Scan for the cell matching the given text and deliver its (X, Y) coordinate at center. 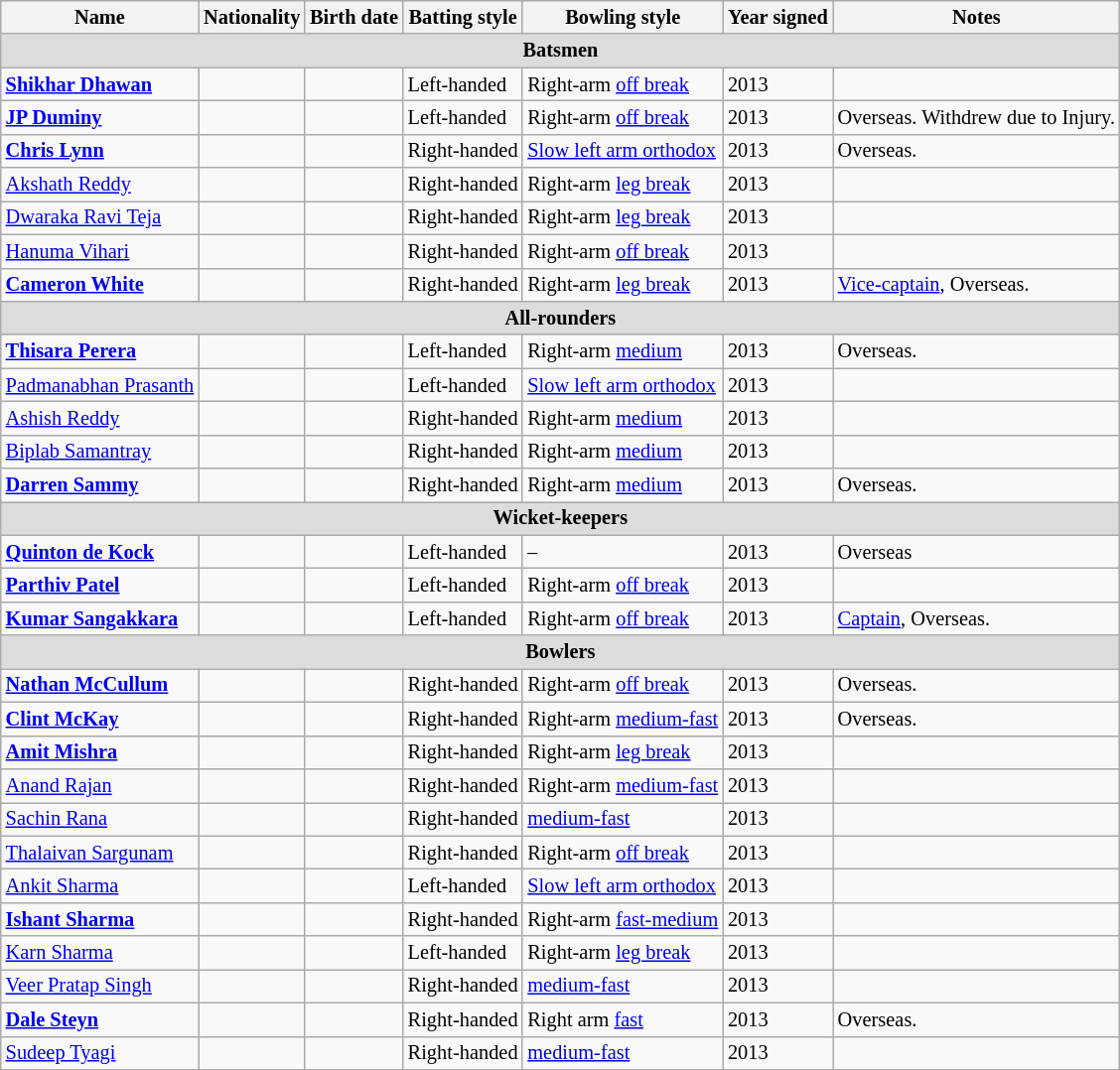
Kumar Sangakkara (99, 618)
Sachin Rana (99, 819)
Ishant Sharma (99, 919)
All-rounders (560, 318)
Name (99, 17)
Veer Pratap Singh (99, 986)
Clint McKay (99, 719)
Padmanabhan Prasanth (99, 385)
Bowling style (623, 17)
Shikhar Dhawan (99, 84)
Karn Sharma (99, 953)
Notes (977, 17)
Quinton de Kock (99, 552)
Parthiv Patel (99, 585)
Ankit Sharma (99, 885)
Wicket-keepers (560, 518)
Thalaivan Sargunam (99, 853)
Right arm fast (623, 1019)
Sudeep Tyagi (99, 1053)
Batsmen (560, 51)
Dale Steyn (99, 1019)
Nathan McCullum (99, 685)
Birth date (353, 17)
Bowlers (560, 652)
Cameron White (99, 285)
Akshath Reddy (99, 185)
Amit Mishra (99, 752)
Dwaraka Ravi Teja (99, 217)
Overseas (977, 552)
Biplab Samantray (99, 452)
Batting style (463, 17)
– (623, 552)
Thisara Perera (99, 351)
Right-arm fast-medium (623, 919)
Vice-captain, Overseas. (977, 285)
JP Duminy (99, 117)
Darren Sammy (99, 485)
Overseas. Withdrew due to Injury. (977, 117)
Anand Rajan (99, 785)
Chris Lynn (99, 151)
Nationality (252, 17)
Captain, Overseas. (977, 618)
Ashish Reddy (99, 418)
Year signed (778, 17)
Hanuma Vihari (99, 251)
